Determine the [x, y] coordinate at the center of the cell enclosing the given text.  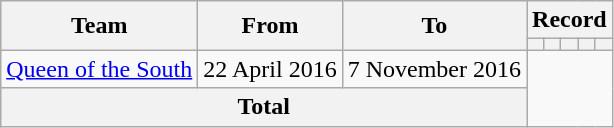
Team [100, 26]
7 November 2016 [434, 69]
To [434, 26]
Record [570, 20]
22 April 2016 [270, 69]
Total [264, 107]
Queen of the South [100, 69]
From [270, 26]
